Scan for the cell matching the given text and deliver its (X, Y) coordinate at center. 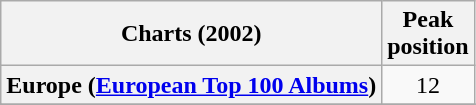
Charts (2002) (192, 34)
12 (428, 85)
Peakposition (428, 34)
Europe (European Top 100 Albums) (192, 85)
